Extract the (x, y) coordinate from the center of the cell holding the provided text.  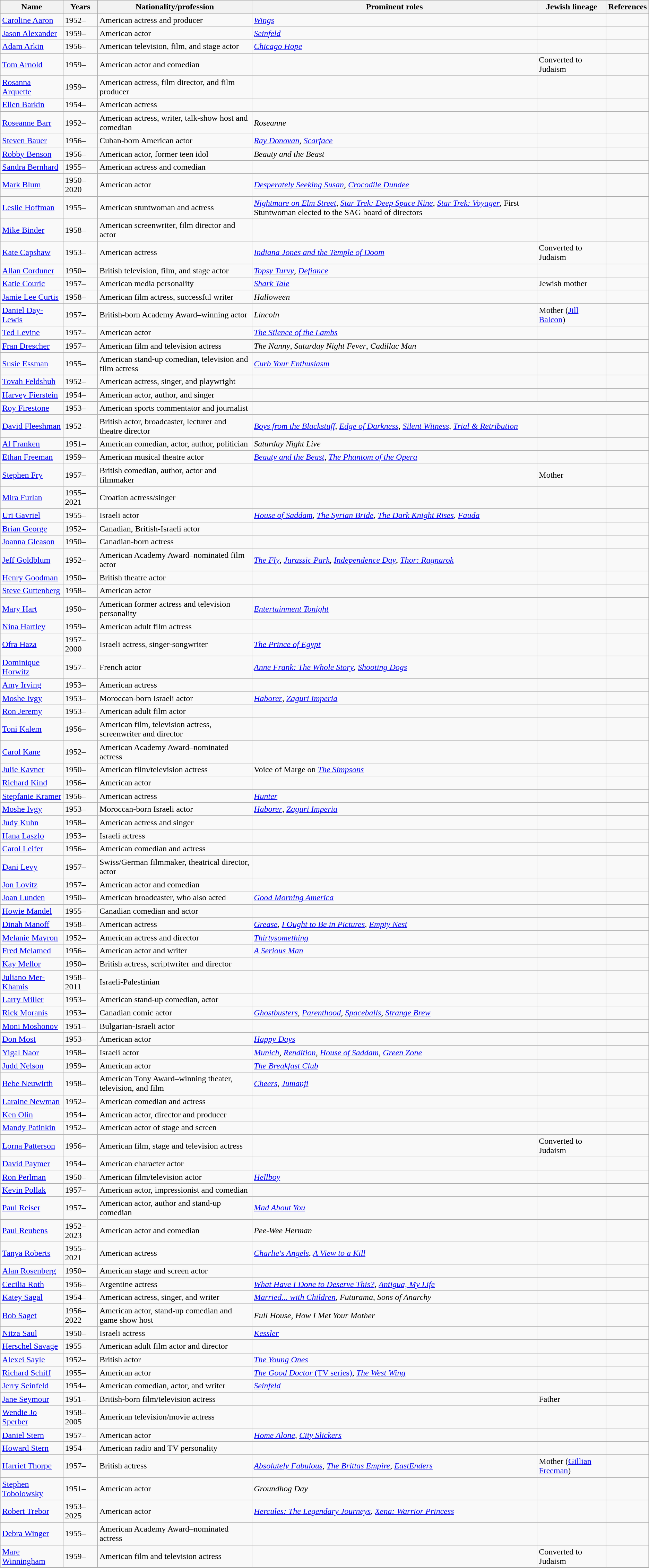
Halloween (395, 297)
Mary Hart (32, 608)
Julie Kavner (32, 770)
The Fly, Jurassic Park, Independence Day, Thor: Ragnarok (395, 560)
Bulgarian-Israeli actor (175, 1026)
Dinah Manoff (32, 924)
American Tony Award–winning theater, television, and film (175, 1084)
American radio and TV personality (175, 1448)
Ghostbusters, Parenthood, Spaceballs, Strange Brew (395, 1013)
Nightmare on Elm Street, Star Trek: Deep Space Nine, Star Trek: Voyager, First Stuntwoman elected to the SAG board of directors (395, 207)
Desperately Seeking Susan, Crocodile Dundee (395, 185)
Richard Kind (32, 783)
British theatre actor (175, 578)
Mark Blum (32, 185)
Ted Levine (32, 333)
Jon Lovitz (32, 885)
Beauty and the Beast (395, 154)
American actress, writer, talk-show host and comedian (175, 123)
Mandy Patinkin (32, 1128)
A Serious Man (395, 951)
Jeff Goldblum (32, 560)
Lorna Patterson (32, 1145)
British actor, broadcaster, lecturer and theatre director (175, 426)
Boys from the Blackstuff, Edge of Darkness, Silent Witness, Trial & Retribution (395, 426)
Bebe Neuwirth (32, 1084)
British-born film/television actress (175, 1399)
Stephen Tobolowsky (32, 1488)
Harriet Thorpe (32, 1466)
Indiana Jones and the Temple of Doom (395, 253)
Israeli-Palestinian (175, 982)
Ellen Barkin (32, 105)
Canadian-born actress (175, 542)
Happy Days (395, 1039)
British actress (175, 1466)
Groundhog Day (395, 1488)
American actor, impressionist and comedian (175, 1190)
Leslie Hoffman (32, 207)
Mother (Jill Balcon) (572, 315)
Years (80, 7)
Croatian actress/singer (175, 497)
American actress, singer, and writer (175, 1297)
American actor of stage and screen (175, 1128)
Ken Olin (32, 1115)
Fred Melamed (32, 951)
The Breakfast Club (395, 1066)
American television, film, and stage actor (175, 46)
Katey Sagal (32, 1297)
American comedian, actor, and writer (175, 1386)
Good Morning America (395, 898)
Canadian comedian and actor (175, 911)
The Nanny, Saturday Night Fever, Cadillac Man (395, 346)
Canadian, British-Israeli actor (175, 529)
Steven Bauer (32, 140)
Moni Moshonov (32, 1026)
Hercules: The Legendary Journeys, Xena: Warrior Princess (395, 1511)
Joanna Gleason (32, 542)
Entertainment Tonight (395, 608)
Carol Kane (32, 751)
American Academy Award–nominated film actor (175, 560)
Joan Lunden (32, 898)
American adult film actress (175, 627)
Melanie Mayron (32, 937)
Ethan Freeman (32, 457)
Jerry Seinfeld (32, 1386)
Sandra Bernhard (32, 167)
Absolutely Fabulous, The Brittas Empire, EastEnders (395, 1466)
Judd Nelson (32, 1066)
American stand-up comedian, actor (175, 1000)
Tanya Roberts (32, 1253)
Thirtysomething (395, 937)
Judy Kuhn (32, 823)
British actress, scriptwriter and director (175, 964)
American broadcaster, who also acted (175, 898)
Tom Arnold (32, 65)
1957–2000 (80, 645)
British television, film, and stage actor (175, 271)
Kate Capshaw (32, 253)
French actor (175, 667)
American actress, film director, and film producer (175, 87)
Argentine actress (175, 1284)
The Young Ones (395, 1360)
Roy Firestone (32, 408)
American actor, former teen idol (175, 154)
Hellboy (395, 1177)
House of Saddam, The Syrian Bride, The Dark Knight Rises, Fauda (395, 515)
Dominique Horwitz (32, 667)
Al Franken (32, 444)
American screenwriter, film director and actor (175, 230)
Jane Seymour (32, 1399)
American film actress, successful writer (175, 297)
Nina Hartley (32, 627)
Lincoln (395, 315)
American media personality (175, 284)
Paul Reubens (32, 1230)
Ofra Haza (32, 645)
Israeli actress, singer-songwriter (175, 645)
American sports commentator and journalist (175, 408)
Carol Leifer (32, 849)
1950–2020 (80, 185)
Married... with Children, Futurama, Sons of Anarchy (395, 1297)
Shark Tale (395, 284)
Alexei Sayle (32, 1360)
American adult film actor (175, 711)
American actor, stand-up comedian and game show host (175, 1315)
Robby Benson (32, 154)
Juliano Mer-Khamis (32, 982)
Laraine Newman (32, 1101)
Allan Corduner (32, 271)
American actress and singer (175, 823)
American actress and producer (175, 20)
American film, television actress, screenwriter and director (175, 729)
Ron Perlman (32, 1177)
Steve Guttenberg (32, 591)
Kessler (395, 1333)
American film/television actress (175, 770)
Ron Jeremy (32, 711)
American former actress and television personality (175, 608)
Home Alone, City Slickers (395, 1435)
American stuntwoman and actress (175, 207)
Caroline Aaron (32, 20)
1952–2023 (80, 1230)
Mare Winningham (32, 1556)
American comedian, actor, author, politician (175, 444)
Stephen Fry (32, 475)
Howie Mandel (32, 911)
Stepfanie Kramer (32, 796)
Nationality/profession (175, 7)
Grease, I Ought to Be in Pictures, Empty Nest (395, 924)
Charlie's Angels, A View to a Kill (395, 1253)
American actor, author and stand-up comedian (175, 1208)
Curb Your Enthusiasm (395, 364)
Bob Saget (32, 1315)
Daniel Stern (32, 1435)
Mira Furlan (32, 497)
American actress, singer, and playwright (175, 382)
Anne Frank: The Whole Story, Shooting Dogs (395, 667)
American musical theatre actor (175, 457)
American actor, author, and singer (175, 395)
Larry Miller (32, 1000)
Rosanna Arquette (32, 87)
Father (572, 1399)
Amy Irving (32, 685)
Howard Stern (32, 1448)
Name (32, 7)
Pee-Wee Herman (395, 1230)
The Silence of the Lambs (395, 333)
American television/movie actress (175, 1417)
Mother (572, 475)
Rick Moranis (32, 1013)
David Paymer (32, 1164)
Canadian comic actor (175, 1013)
Jason Alexander (32, 33)
1958–2011 (80, 982)
American actress and comedian (175, 167)
Harvey Fierstein (32, 395)
1953–2025 (80, 1511)
Henry Goodman (32, 578)
David Fleeshman (32, 426)
Adam Arkin (32, 46)
Mother (Gillian Freeman) (572, 1466)
The Good Doctor (TV series), The West Wing (395, 1373)
American stand-up comedian, television and film actress (175, 364)
Munich, Rendition, House of Saddam, Green Zone (395, 1053)
Mad About You (395, 1208)
Hunter (395, 796)
Jamie Lee Curtis (32, 297)
Full House, How I Met Your Mother (395, 1315)
British actor (175, 1360)
American film, stage and television actress (175, 1145)
Jewish lineage (572, 7)
Hana Laszlo (32, 836)
1958–2005 (80, 1417)
Cuban-born American actor (175, 140)
Richard Schiff (32, 1373)
Robert Trebor (32, 1511)
Katie Couric (32, 284)
British comedian, author, actor and filmmaker (175, 475)
American stage and screen actor (175, 1271)
Daniel Day-Lewis (32, 315)
Yigal Naor (32, 1053)
American adult film actor and director (175, 1346)
Kay Mellor (32, 964)
American film/television actor (175, 1177)
Wendie Jo Sperber (32, 1417)
What Have I Done to Deserve This?, Antigua, My Life (395, 1284)
Debra Winger (32, 1534)
Topsy Turvy, Defiance (395, 271)
Swiss/German filmmaker, theatrical director, actor (175, 867)
American actor, director and producer (175, 1115)
Mike Binder (32, 230)
Jewish mother (572, 284)
Roseanne (395, 123)
Voice of Marge on The Simpsons (395, 770)
Wings (395, 20)
Uri Gavriel (32, 515)
Beauty and the Beast, The Phantom of the Opera (395, 457)
British-born Academy Award–winning actor (175, 315)
Kevin Pollak (32, 1190)
Alan Rosenberg (32, 1271)
1956–2022 (80, 1315)
Nitza Saul (32, 1333)
American character actor (175, 1164)
Don Most (32, 1039)
American actress and director (175, 937)
Ray Donovan, Scarface (395, 140)
References (628, 7)
Dani Levy (32, 867)
Brian George (32, 529)
Paul Reiser (32, 1208)
Fran Drescher (32, 346)
The Prince of Egypt (395, 645)
Susie Essman (32, 364)
Cheers, Jumanji (395, 1084)
Prominent roles (395, 7)
Cecilia Roth (32, 1284)
Herschel Savage (32, 1346)
Saturday Night Live (395, 444)
Tovah Feldshuh (32, 382)
Roseanne Barr (32, 123)
Chicago Hope (395, 46)
American actor and writer (175, 951)
Toni Kalem (32, 729)
